Pinpoint the cell where the given text exists, returning its [x, y] midpoint coordinate. 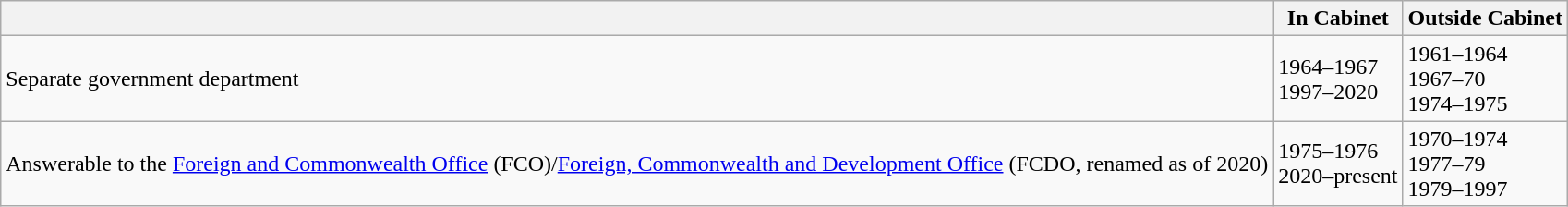
Outside Cabinet [1485, 18]
1961–19641967–701974–1975 [1485, 79]
1970–19741977–791979–1997 [1485, 164]
Separate government department [637, 79]
1964–19671997–2020 [1338, 79]
In Cabinet [1338, 18]
Answerable to the Foreign and Commonwealth Office (FCO)/Foreign, Commonwealth and Development Office (FCDO, renamed as of 2020) [637, 164]
1975–19762020–present [1338, 164]
